Pinpoint the cell where the given text exists, returning its [X, Y] midpoint coordinate. 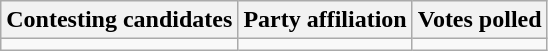
Votes polled [480, 20]
Contesting candidates [120, 20]
Party affiliation [325, 20]
